From the cell containing the given text, extract its center point as [x, y] coordinate. 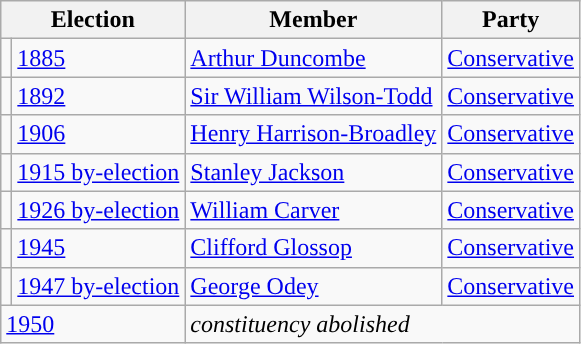
Clifford Glossop [314, 248]
1906 [98, 134]
constituency abolished [382, 324]
1915 by-election [98, 172]
George Odey [314, 286]
1892 [98, 96]
Election [93, 20]
William Carver [314, 210]
Party [511, 20]
Arthur Duncombe [314, 58]
1945 [98, 248]
1950 [93, 324]
1947 by-election [98, 286]
1885 [98, 58]
Member [314, 20]
1926 by-election [98, 210]
Sir William Wilson-Todd [314, 96]
Henry Harrison-Broadley [314, 134]
Stanley Jackson [314, 172]
